Return [x, y] of the center of cell containing provided text 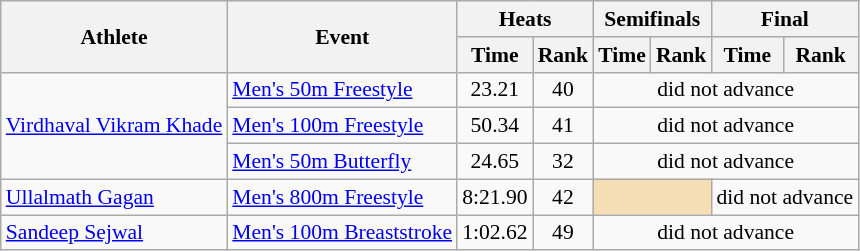
41 [564, 126]
Men's 50m Butterfly [342, 162]
Final [784, 19]
Men's 800m Freestyle [342, 197]
23.21 [494, 90]
1:02.62 [494, 233]
Event [342, 36]
Semifinals [652, 19]
Ullalmath Gagan [114, 197]
Athlete [114, 36]
Virdhaval Vikram Khade [114, 126]
Men's 100m Breaststroke [342, 233]
Men's 100m Freestyle [342, 126]
42 [564, 197]
49 [564, 233]
Sandeep Sejwal [114, 233]
Heats [525, 19]
24.65 [494, 162]
Men's 50m Freestyle [342, 90]
50.34 [494, 126]
8:21.90 [494, 197]
32 [564, 162]
40 [564, 90]
